Extract the (x, y) coordinate from the center of the cell holding the provided text.  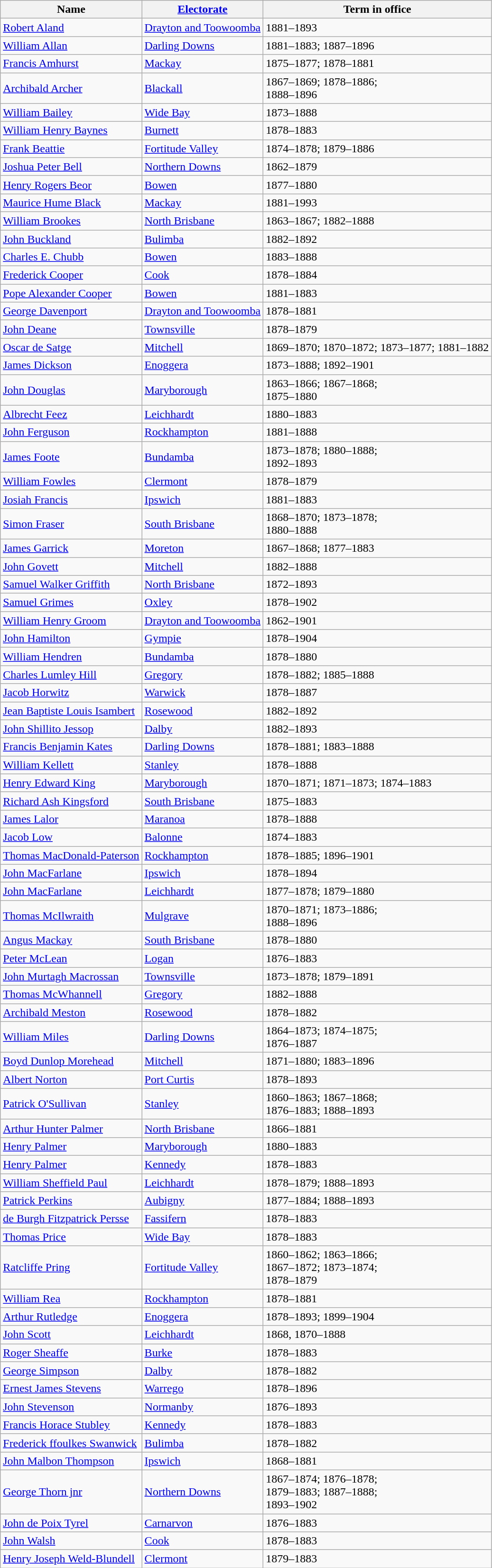
Francis Benjamin Kates (71, 747)
1878–1893 (378, 1079)
Thomas Price (71, 1237)
Francis Amhurst (71, 64)
1881–1993 (378, 203)
George Simpson (71, 1371)
Charles E. Chubb (71, 257)
1872–1893 (378, 585)
Jean Baptiste Louis Isambert (71, 711)
William Hendren (71, 657)
John Murtagh Macrossan (71, 976)
Samuel Walker Griffith (71, 585)
John Douglas (71, 390)
1873–1878; 1880–1888;1892–1893 (378, 456)
1864–1873; 1874–1875;1876–1887 (378, 1037)
1875–1883 (378, 801)
Burnett (203, 130)
Joshua Peter Bell (71, 167)
1862–1901 (378, 621)
Archibald Meston (71, 1012)
1862–1879 (378, 167)
Patrick O'Sullivan (71, 1104)
John de Poix Tyrel (71, 1522)
William Bailey (71, 112)
1863–1866; 1867–1868;1875–1880 (378, 390)
Josiah Francis (71, 499)
William Fowles (71, 481)
William Rea (71, 1299)
1860–1863; 1867–1868;1876–1883; 1888–1893 (378, 1104)
1867–1868; 1877–1883 (378, 548)
John Govett (71, 566)
William Kellett (71, 765)
Patrick Perkins (71, 1201)
1876–1893 (378, 1407)
1871–1880; 1883–1896 (378, 1061)
Oscar de Satge (71, 347)
1867–1874; 1876–1878;1879–1883; 1887–1888;1893–1902 (378, 1492)
1867–1869; 1878–1886;1888–1896 (378, 88)
1866–1881 (378, 1128)
Balonne (203, 837)
John Deane (71, 329)
Oxley (203, 603)
William Henry Groom (71, 621)
Term in office (378, 9)
Peter McLean (71, 958)
John Malbon Thompson (71, 1461)
1874–1883 (378, 837)
Albrecht Feez (71, 414)
Angus Mackay (71, 940)
James Foote (71, 456)
1873–1878; 1879–1891 (378, 976)
1877–1880 (378, 185)
Arthur Rutledge (71, 1317)
Richard Ash Kingsford (71, 801)
Mulgrave (203, 916)
Archibald Archer (71, 88)
John Hamilton (71, 639)
de Burgh Fitzpatrick Persse (71, 1219)
1870–1871; 1873–1886;1888–1896 (378, 916)
Warrego (203, 1389)
Roger Sheaffe (71, 1353)
1863–1867; 1882–1888 (378, 221)
1868–1870; 1873–1878;1880–1888 (378, 524)
Maranoa (203, 819)
William Henry Baynes (71, 130)
1878–1882; 1885–1888 (378, 675)
Thomas MacDonald-Paterson (71, 855)
John Scott (71, 1335)
1881–1883; 1887–1896 (378, 46)
Simon Fraser (71, 524)
1868, 1870–1888 (378, 1335)
James Dickson (71, 365)
Jacob Low (71, 837)
Frank Beattie (71, 148)
1877–1884; 1888–1893 (378, 1201)
Thomas McWhannell (71, 994)
1878–1902 (378, 603)
Arthur Hunter Palmer (71, 1128)
George Thorn jnr (71, 1492)
Port Curtis (203, 1079)
1883–1888 (378, 257)
Henry Joseph Weld-Blundell (71, 1559)
1878–1896 (378, 1389)
John Shillito Jessop (71, 729)
1878–1904 (378, 639)
Logan (203, 958)
Jacob Horwitz (71, 693)
Francis Horace Stubley (71, 1425)
1881–1893 (378, 28)
Boyd Dunlop Morehead (71, 1061)
John Stevenson (71, 1407)
Ernest James Stevens (71, 1389)
1860–1862; 1863–1866;1867–1872; 1873–1874;1878–1879 (378, 1268)
1879–1883 (378, 1559)
Name (71, 9)
1878–1885; 1896–1901 (378, 855)
1869–1870; 1870–1872; 1873–1877; 1881–1882 (378, 347)
Fassifern (203, 1219)
1875–1877; 1878–1881 (378, 64)
Electorate (203, 9)
Thomas McIlwraith (71, 916)
Blackall (203, 88)
Gympie (203, 639)
Henry Edward King (71, 783)
1878–1894 (378, 873)
John Walsh (71, 1541)
George Davenport (71, 311)
Warwick (203, 693)
William Allan (71, 46)
Henry Rogers Beor (71, 185)
John Buckland (71, 239)
Carnarvon (203, 1522)
Moreton (203, 548)
Charles Lumley Hill (71, 675)
Ratcliffe Pring (71, 1268)
Frederick Cooper (71, 275)
Pope Alexander Cooper (71, 293)
Aubigny (203, 1201)
1881–1888 (378, 432)
1873–1888; 1892–1901 (378, 365)
Samuel Grimes (71, 603)
John Ferguson (71, 432)
1878–1884 (378, 275)
1877–1878; 1879–1880 (378, 891)
1878–1879; 1888–1893 (378, 1183)
Normanby (203, 1407)
1878–1893; 1899–1904 (378, 1317)
1874–1878; 1879–1886 (378, 148)
William Miles (71, 1037)
Frederick ffoulkes Swanwick (71, 1443)
Robert Aland (71, 28)
1868–1881 (378, 1461)
1882–1893 (378, 729)
William Brookes (71, 221)
James Garrick (71, 548)
James Lalor (71, 819)
1878–1881; 1883–1888 (378, 747)
William Sheffield Paul (71, 1183)
Burke (203, 1353)
1870–1871; 1871–1873; 1874–1883 (378, 783)
1873–1888 (378, 112)
Albert Norton (71, 1079)
1878–1887 (378, 693)
Maurice Hume Black (71, 203)
